Scan for the cell matching the given text and deliver its (x, y) coordinate at center. 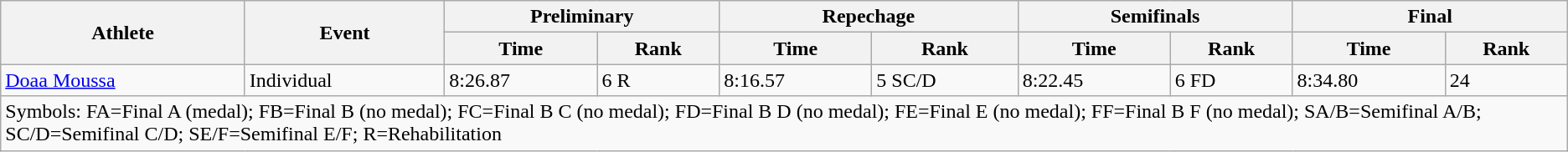
Preliminary (582, 17)
6 R (658, 80)
8:26.87 (521, 80)
Doaa Moussa (123, 80)
Repechage (869, 17)
Semifinals (1155, 17)
Event (345, 33)
6 FD (1231, 80)
Final (1430, 17)
Individual (345, 80)
8:34.80 (1369, 80)
5 SC/D (945, 80)
8:22.45 (1094, 80)
8:16.57 (796, 80)
Athlete (123, 33)
24 (1506, 80)
